Extract the [X, Y] coordinate from the center of the cell holding the provided text.  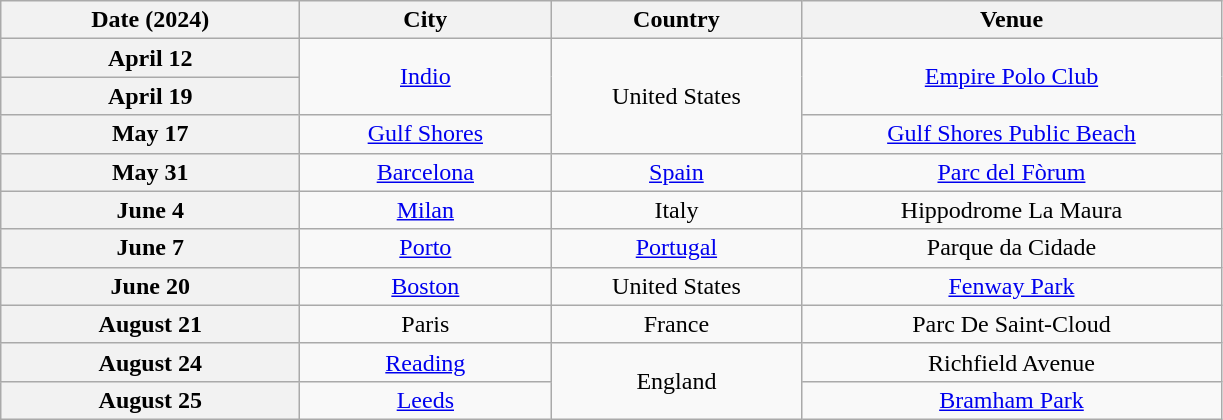
May 31 [150, 172]
April 19 [150, 96]
Reading [426, 362]
June 20 [150, 286]
Fenway Park [1012, 286]
Venue [1012, 20]
Richfield Avenue [1012, 362]
August 25 [150, 400]
France [676, 324]
Parc del Fòrum [1012, 172]
Gulf Shores [426, 134]
May 17 [150, 134]
April 12 [150, 58]
Gulf Shores Public Beach [1012, 134]
Italy [676, 210]
Hippodrome La Maura [1012, 210]
August 24 [150, 362]
City [426, 20]
Parc De Saint-Cloud [1012, 324]
Leeds [426, 400]
Barcelona [426, 172]
June 4 [150, 210]
Bramham Park [1012, 400]
England [676, 381]
June 7 [150, 248]
Spain [676, 172]
Milan [426, 210]
August 21 [150, 324]
Paris [426, 324]
Date (2024) [150, 20]
Empire Polo Club [1012, 77]
Portugal [676, 248]
Porto [426, 248]
Country [676, 20]
Boston [426, 286]
Parque da Cidade [1012, 248]
Indio [426, 77]
